Return [X, Y] of the center of cell containing provided text 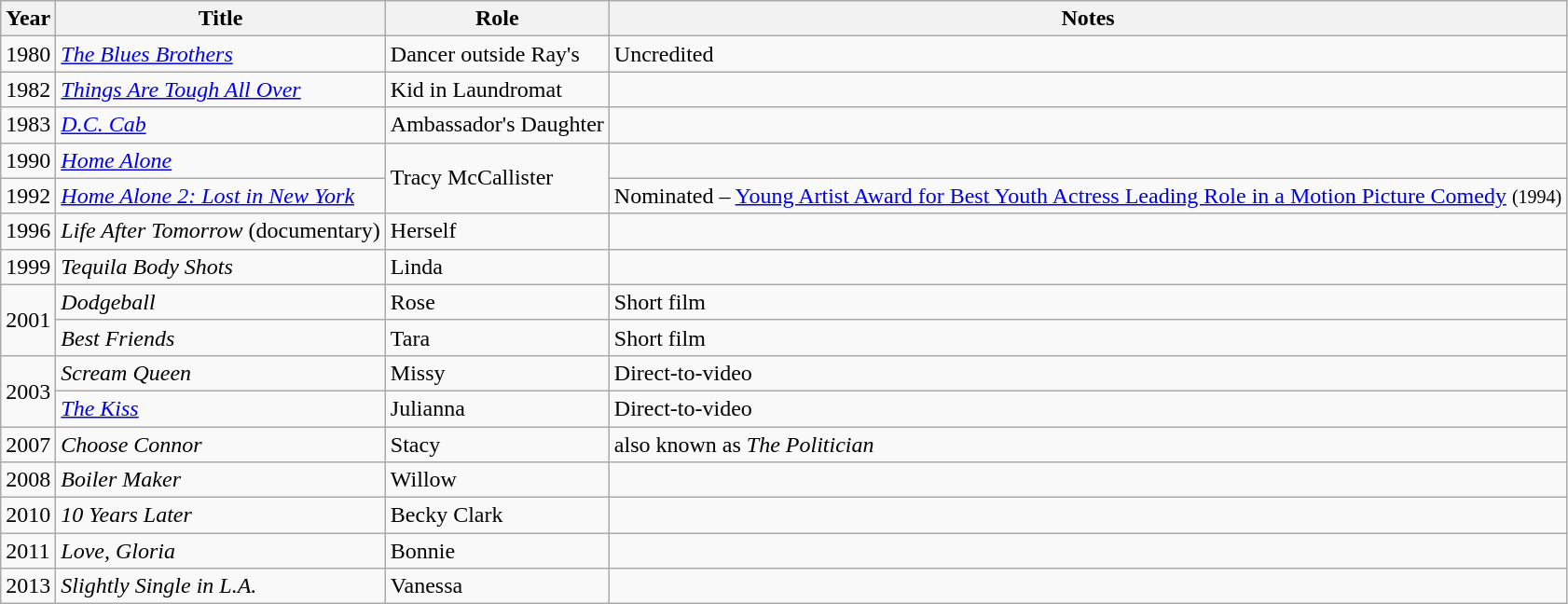
Scream Queen [221, 373]
Title [221, 19]
1996 [28, 231]
Choose Connor [221, 445]
Things Are Tough All Over [221, 89]
Nominated – Young Artist Award for Best Youth Actress Leading Role in a Motion Picture Comedy (1994) [1087, 196]
Boiler Maker [221, 480]
1983 [28, 125]
Life After Tomorrow (documentary) [221, 231]
Vanessa [497, 586]
Home Alone [221, 160]
Julianna [497, 408]
Tequila Body Shots [221, 267]
10 Years Later [221, 515]
2003 [28, 391]
The Blues Brothers [221, 54]
Rose [497, 302]
Bonnie [497, 551]
2010 [28, 515]
Dodgeball [221, 302]
Dancer outside Ray's [497, 54]
2011 [28, 551]
Role [497, 19]
1999 [28, 267]
Ambassador's Daughter [497, 125]
Willow [497, 480]
Stacy [497, 445]
1982 [28, 89]
2013 [28, 586]
1992 [28, 196]
Slightly Single in L.A. [221, 586]
Love, Gloria [221, 551]
Tracy McCallister [497, 178]
Year [28, 19]
Linda [497, 267]
2008 [28, 480]
Kid in Laundromat [497, 89]
2007 [28, 445]
1980 [28, 54]
Herself [497, 231]
Missy [497, 373]
Becky Clark [497, 515]
D.C. Cab [221, 125]
1990 [28, 160]
Best Friends [221, 337]
The Kiss [221, 408]
also known as The Politician [1087, 445]
Tara [497, 337]
Home Alone 2: Lost in New York [221, 196]
Uncredited [1087, 54]
2001 [28, 320]
Notes [1087, 19]
